Determine the [X, Y] coordinate at the center of the cell enclosing the given text.  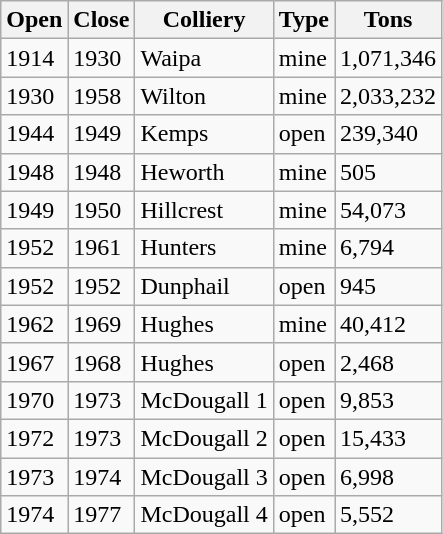
505 [388, 172]
1961 [102, 248]
1958 [102, 96]
54,073 [388, 210]
1970 [34, 400]
Hillcrest [204, 210]
2,033,232 [388, 96]
1972 [34, 438]
1962 [34, 324]
Close [102, 20]
Colliery [204, 20]
Heworth [204, 172]
Tons [388, 20]
1967 [34, 362]
40,412 [388, 324]
6,794 [388, 248]
1944 [34, 134]
Hunters [204, 248]
1950 [102, 210]
945 [388, 286]
Wilton [204, 96]
1,071,346 [388, 58]
McDougall 3 [204, 477]
Waipa [204, 58]
McDougall 1 [204, 400]
9,853 [388, 400]
Type [304, 20]
1968 [102, 362]
6,998 [388, 477]
15,433 [388, 438]
Dunphail [204, 286]
Kemps [204, 134]
2,468 [388, 362]
239,340 [388, 134]
1977 [102, 515]
5,552 [388, 515]
1914 [34, 58]
1969 [102, 324]
McDougall 2 [204, 438]
McDougall 4 [204, 515]
Open [34, 20]
